Determine the (x, y) coordinate at the center of the cell enclosing the given text.  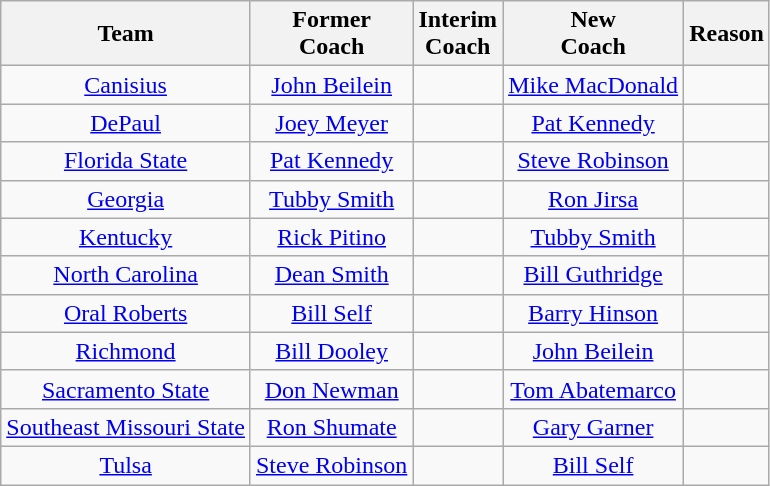
DePaul (126, 123)
Bill Dooley (331, 351)
Canisius (126, 85)
Bill Guthridge (594, 275)
Georgia (126, 199)
Mike MacDonald (594, 85)
Gary Garner (594, 427)
Reason (727, 34)
Rick Pitino (331, 237)
Tulsa (126, 465)
Ron Jirsa (594, 199)
Florida State (126, 161)
Southeast Missouri State (126, 427)
Dean Smith (331, 275)
Sacramento State (126, 389)
InterimCoach (458, 34)
FormerCoach (331, 34)
Team (126, 34)
Tom Abatemarco (594, 389)
Oral Roberts (126, 313)
Richmond (126, 351)
North Carolina (126, 275)
NewCoach (594, 34)
Ron Shumate (331, 427)
Don Newman (331, 389)
Kentucky (126, 237)
Barry Hinson (594, 313)
Joey Meyer (331, 123)
